Find where the given text appears and provide that cell's center as [X, Y] coordinate. 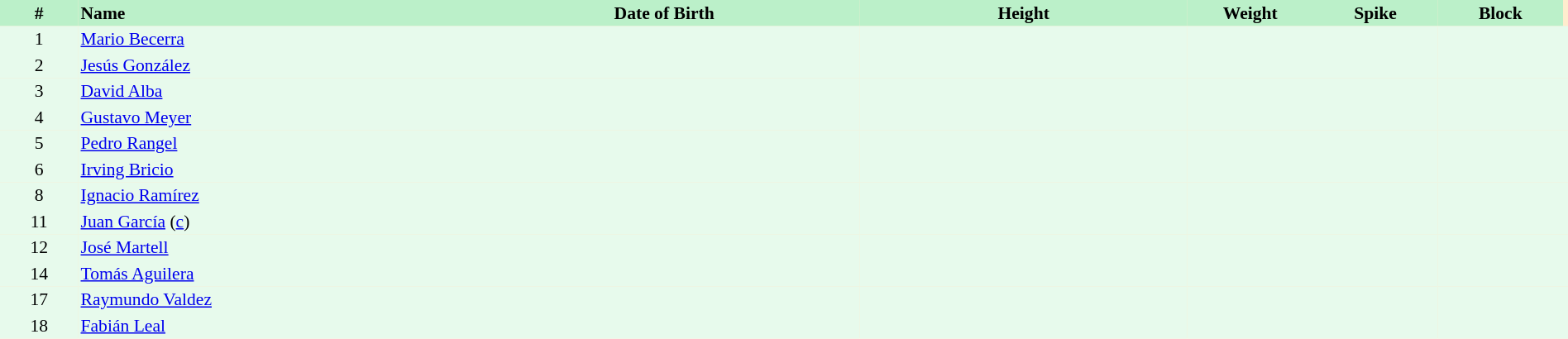
Tomás Aguilera [273, 274]
Juan García (c) [273, 222]
Height [1024, 13]
Gustavo Meyer [273, 117]
Name [273, 13]
Mario Becerra [273, 40]
18 [39, 326]
Pedro Rangel [273, 144]
Block [1500, 13]
8 [39, 195]
David Alba [273, 91]
Ignacio Ramírez [273, 195]
12 [39, 248]
Spike [1374, 13]
11 [39, 222]
José Martell [273, 248]
4 [39, 117]
5 [39, 144]
3 [39, 91]
Raymundo Valdez [273, 299]
Weight [1250, 13]
Date of Birth [664, 13]
14 [39, 274]
6 [39, 169]
2 [39, 65]
Fabián Leal [273, 326]
Irving Bricio [273, 169]
Jesús González [273, 65]
# [39, 13]
17 [39, 299]
1 [39, 40]
